From the cell containing the given text, extract its center point as (X, Y) coordinate. 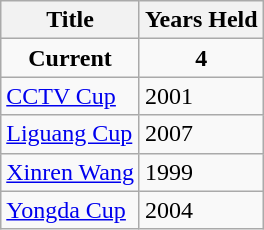
Xinren Wang (70, 172)
2007 (201, 134)
Liguang Cup (70, 134)
2004 (201, 210)
2001 (201, 96)
Years Held (201, 20)
Yongda Cup (70, 210)
Current (70, 58)
4 (201, 58)
CCTV Cup (70, 96)
1999 (201, 172)
Title (70, 20)
